Return (X, Y) of the center of cell containing provided text 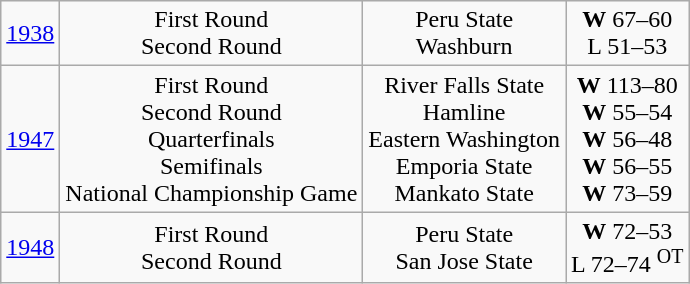
River Falls StateHamlineEastern WashingtonEmporia StateMankato State (464, 139)
1947 (30, 139)
1938 (30, 34)
W 72–53L 72–74 OT (628, 248)
1948 (30, 248)
W 113–80W 55–54W 56–48W 56–55W 73–59 (628, 139)
W 67–60L 51–53 (628, 34)
Peru StateSan Jose State (464, 248)
First RoundSecond RoundQuarterfinalsSemifinalsNational Championship Game (212, 139)
Peru StateWashburn (464, 34)
